Provide the [x, y] coordinate of the cell's center where the given text is located.  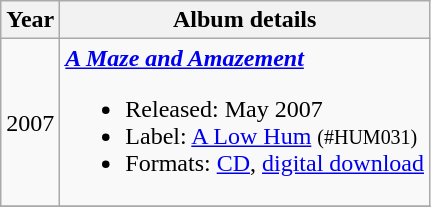
A Maze and AmazementReleased: May 2007Label: A Low Hum (#HUM031)Formats: CD, digital download [245, 122]
Year [30, 20]
2007 [30, 122]
Album details [245, 20]
